Locate the cell with the specified text and output its (X, Y) center coordinate. 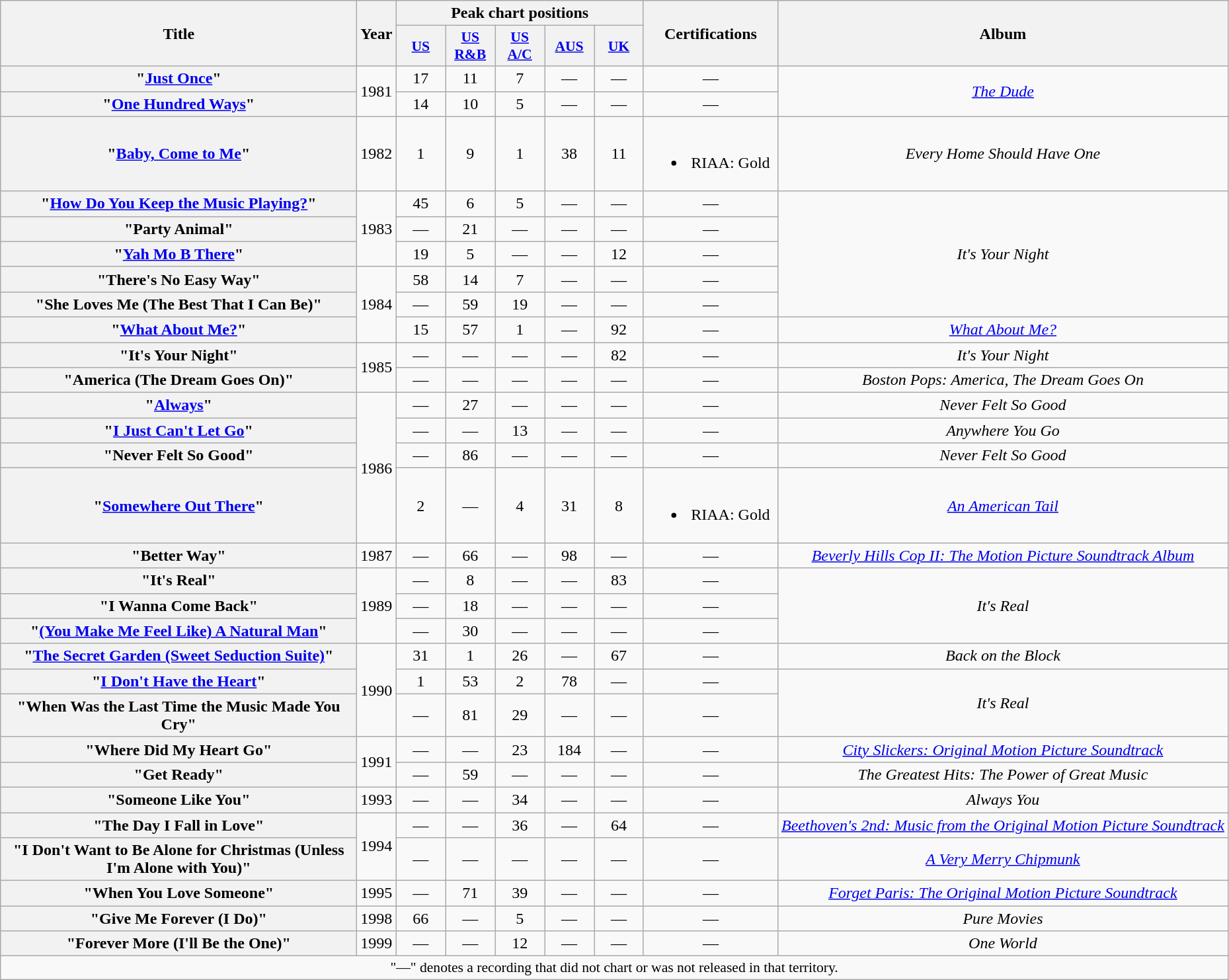
"How Do You Keep the Music Playing?" (178, 204)
15 (420, 329)
A Very Merry Chipmunk (1002, 860)
"It's Real" (178, 581)
92 (619, 329)
Certifications (710, 33)
"Better Way" (178, 555)
1985 (377, 368)
Peak chart positions (520, 13)
71 (471, 893)
"Yah Mo B There" (178, 254)
38 (570, 153)
"There's No Easy Way" (178, 279)
1994 (377, 846)
"One Hundred Ways" (178, 104)
13 (520, 430)
Year (377, 33)
30 (471, 631)
1990 (377, 690)
27 (471, 405)
45 (420, 204)
1984 (377, 304)
6 (471, 204)
78 (570, 681)
184 (570, 749)
"Never Felt So Good" (178, 456)
1983 (377, 229)
86 (471, 456)
17 (420, 79)
"Baby, Come to Me" (178, 153)
The Dude (1002, 91)
The Greatest Hits: The Power of Great Music (1002, 774)
36 (520, 825)
"Somewhere Out There" (178, 505)
1982 (377, 153)
"America (The Dream Goes On)" (178, 380)
21 (471, 229)
23 (520, 749)
Pure Movies (1002, 919)
"What About Me?" (178, 329)
Boston Pops: America, The Dream Goes On (1002, 380)
AUS (570, 46)
26 (520, 656)
98 (570, 555)
"—" denotes a recording that did not chart or was not released in that territory. (615, 968)
"Where Did My Heart Go" (178, 749)
"Someone Like You" (178, 799)
1991 (377, 762)
"She Loves Me (The Best That I Can Be)" (178, 304)
53 (471, 681)
81 (471, 715)
One World (1002, 944)
"I Don't Want to Be Alone for Christmas (Unless I'm Alone with You)" (178, 860)
64 (619, 825)
1995 (377, 893)
83 (619, 581)
"I Wanna Come Back" (178, 606)
Always You (1002, 799)
58 (420, 279)
UK (619, 46)
"The Day I Fall in Love" (178, 825)
4 (520, 505)
"When You Love Someone" (178, 893)
What About Me? (1002, 329)
"Forever More (I'll Be the One)" (178, 944)
1999 (377, 944)
1998 (377, 919)
29 (520, 715)
US (420, 46)
9 (471, 153)
1987 (377, 555)
"Give Me Forever (I Do)" (178, 919)
39 (520, 893)
34 (520, 799)
Album (1002, 33)
57 (471, 329)
"Get Ready" (178, 774)
"Party Animal" (178, 229)
1986 (377, 468)
Title (178, 33)
18 (471, 606)
"(You Make Me Feel Like) A Natural Man" (178, 631)
Back on the Block (1002, 656)
City Slickers: Original Motion Picture Soundtrack (1002, 749)
Every Home Should Have One (1002, 153)
"I Just Can't Let Go" (178, 430)
1989 (377, 606)
10 (471, 104)
"Just Once" (178, 79)
82 (619, 355)
"Always" (178, 405)
1993 (377, 799)
1981 (377, 91)
Beethoven's 2nd: Music from the Original Motion Picture Soundtrack (1002, 825)
US R&B (471, 46)
"It's Your Night" (178, 355)
Forget Paris: The Original Motion Picture Soundtrack (1002, 893)
US A/C (520, 46)
Beverly Hills Cop II: The Motion Picture Soundtrack Album (1002, 555)
"When Was the Last Time the Music Made You Cry" (178, 715)
67 (619, 656)
"The Secret Garden (Sweet Seduction Suite)" (178, 656)
An American Tail (1002, 505)
"I Don't Have the Heart" (178, 681)
Anywhere You Go (1002, 430)
